From the cell containing the given text, extract its center point as [x, y] coordinate. 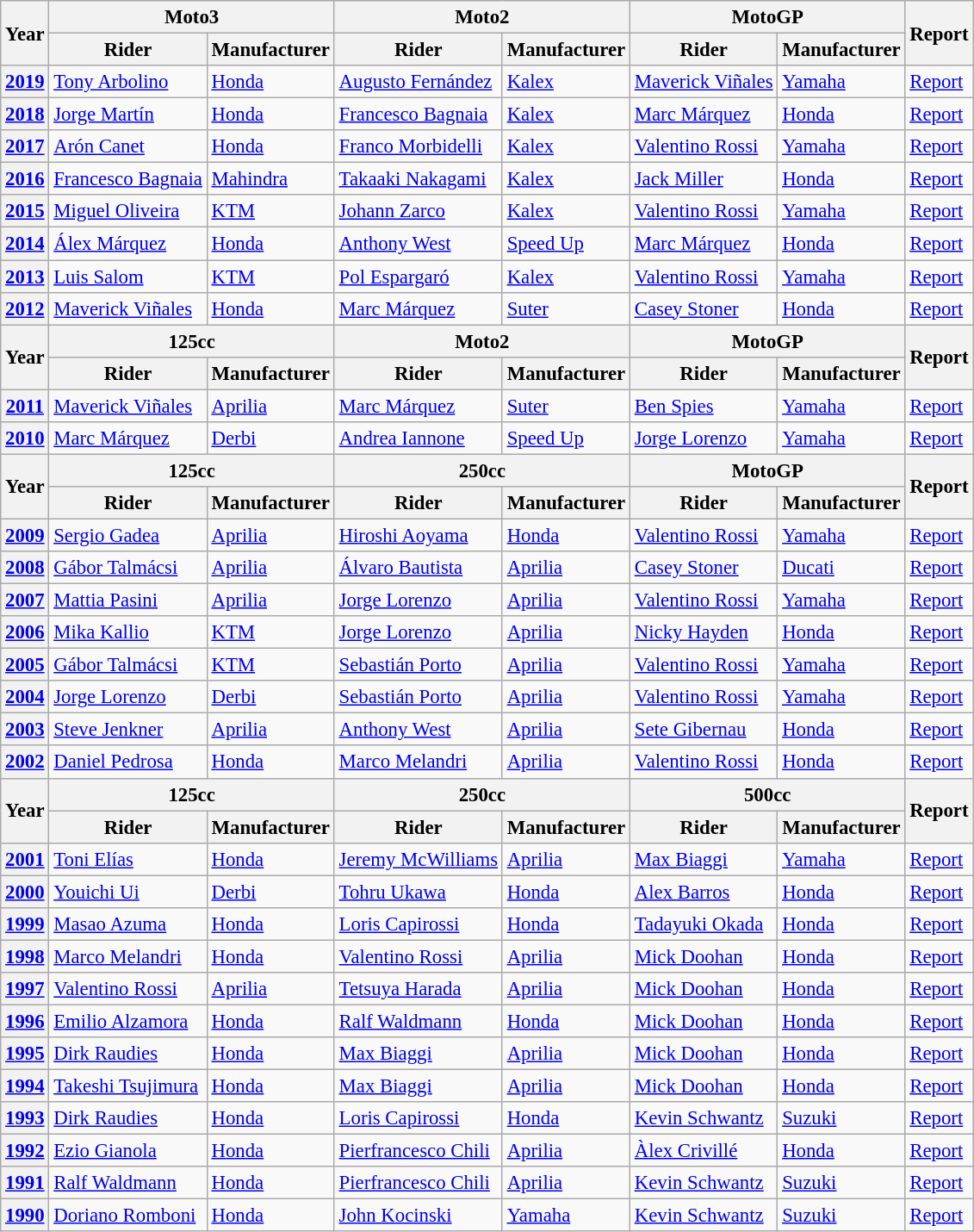
1999 [25, 924]
Toni Elías [127, 859]
Takaaki Nakagami [419, 179]
Àlex Crivillé [703, 1151]
1993 [25, 1118]
1991 [25, 1183]
Jeremy McWilliams [419, 859]
Takeshi Tsujimura [127, 1086]
Steve Jenkner [127, 730]
2013 [25, 277]
John Kocinski [419, 1216]
2016 [25, 179]
Youichi Ui [127, 892]
1995 [25, 1054]
Mahindra [270, 179]
Daniel Pedrosa [127, 762]
Ben Spies [703, 406]
Sergio Gadea [127, 535]
2010 [25, 439]
2001 [25, 859]
Tohru Ukawa [419, 892]
2006 [25, 632]
Álvaro Bautista [419, 568]
Moto3 [191, 17]
Masao Azuma [127, 924]
2019 [25, 82]
2011 [25, 406]
Emilio Alzamora [127, 1021]
2002 [25, 762]
1990 [25, 1216]
Ezio Gianola [127, 1151]
Ducati [841, 568]
2000 [25, 892]
Alex Barros [703, 892]
Luis Salom [127, 277]
2004 [25, 697]
Arón Canet [127, 146]
Andrea Iannone [419, 439]
Mattia Pasini [127, 600]
1992 [25, 1151]
Miguel Oliveira [127, 211]
Nicky Hayden [703, 632]
Johann Zarco [419, 211]
Doriano Romboni [127, 1216]
Jack Miller [703, 179]
2018 [25, 115]
Tetsuya Harada [419, 989]
2009 [25, 535]
2012 [25, 308]
Tony Arbolino [127, 82]
1997 [25, 989]
Hiroshi Aoyama [419, 535]
2003 [25, 730]
2014 [25, 244]
Sete Gibernau [703, 730]
1998 [25, 956]
2008 [25, 568]
Mika Kallio [127, 632]
1996 [25, 1021]
Franco Morbidelli [419, 146]
Jorge Martín [127, 115]
2007 [25, 600]
2017 [25, 146]
2005 [25, 665]
Álex Márquez [127, 244]
Augusto Fernández [419, 82]
1994 [25, 1086]
500cc [767, 794]
Pol Espargaró [419, 277]
2015 [25, 211]
Tadayuki Okada [703, 924]
